Return [X, Y] of the center of cell containing provided text 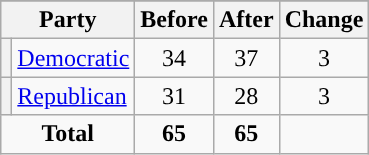
34 [174, 58]
31 [174, 96]
After [246, 20]
Before [174, 20]
37 [246, 58]
Party [68, 20]
Total [68, 134]
28 [246, 96]
Republican [74, 96]
Change [324, 20]
Democratic [74, 58]
